Extract the [X, Y] coordinate from the center of the cell holding the provided text.  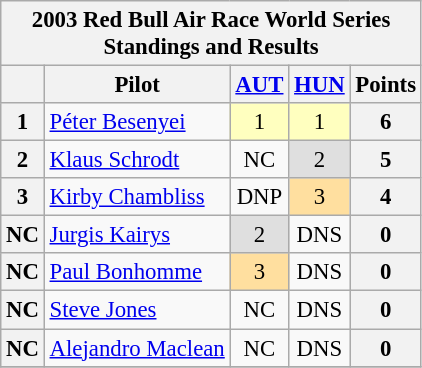
4 [386, 197]
Kirby Chambliss [137, 197]
Paul Bonhomme [137, 273]
5 [386, 160]
2003 Red Bull Air Race World SeriesStandings and Results [212, 34]
Péter Besenyei [137, 122]
DNP [260, 197]
Pilot [137, 85]
HUN [320, 85]
Jurgis Kairys [137, 235]
Klaus Schrodt [137, 160]
Points [386, 85]
Steve Jones [137, 310]
Alejandro Maclean [137, 348]
AUT [260, 85]
6 [386, 122]
